Scan for the cell matching the given text and deliver its [x, y] coordinate at center. 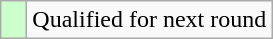
Qualified for next round [150, 20]
